From the cell containing the given text, extract its center point as [X, Y] coordinate. 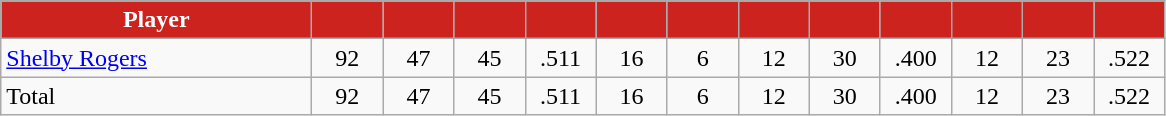
Player [156, 20]
Total [156, 96]
Shelby Rogers [156, 58]
